Locate the cell with the specified text and output its (X, Y) center coordinate. 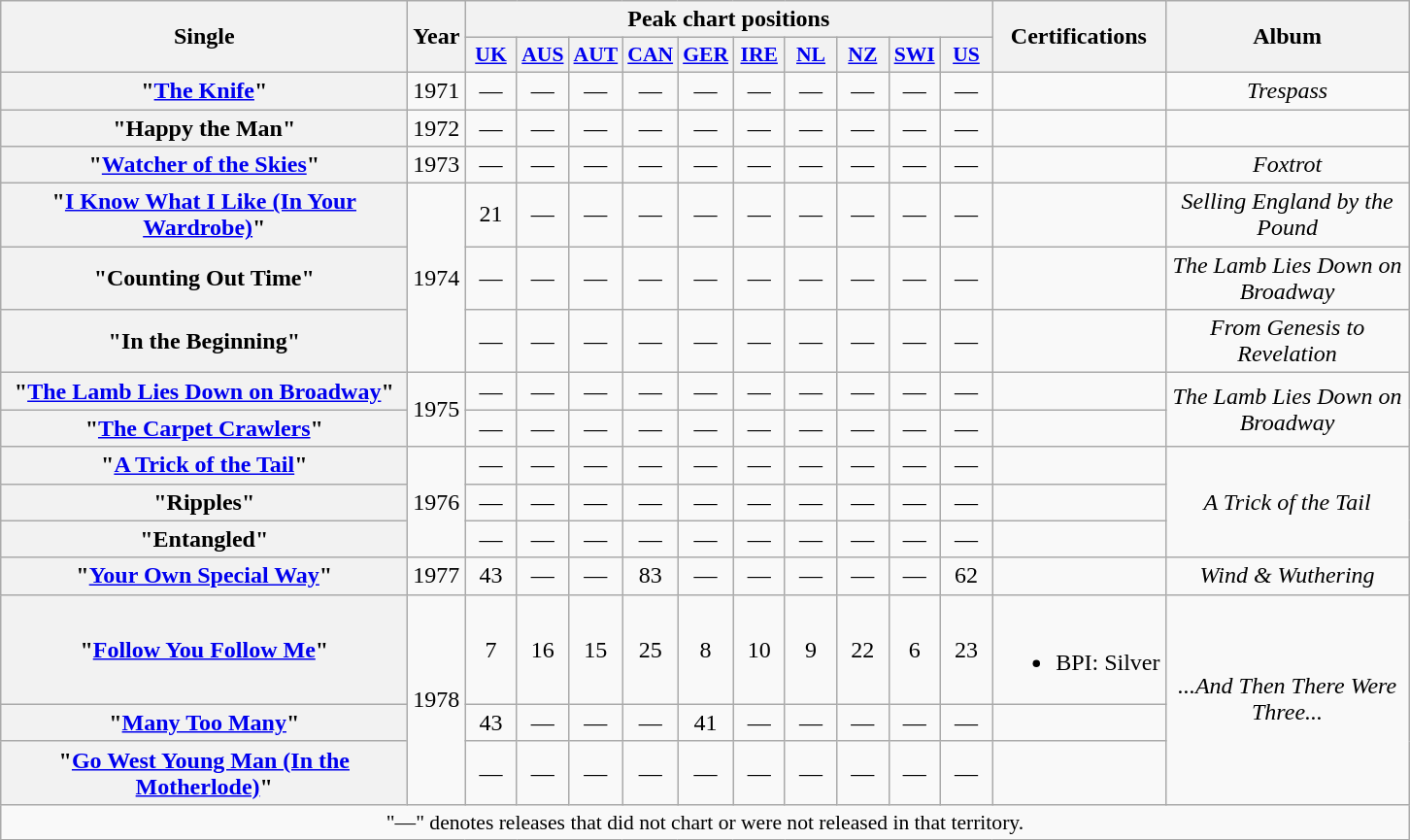
From Genesis to Revelation (1288, 342)
Peak chart positions (728, 19)
41 (705, 722)
6 (915, 649)
AUT (596, 55)
"A Trick of the Tail" (204, 465)
22 (862, 649)
"—" denotes releases that did not chart or were not released in that territory. (705, 822)
NZ (862, 55)
NL (810, 55)
...And Then There Were Three... (1288, 699)
9 (810, 649)
62 (965, 576)
"Watcher of the Skies" (204, 165)
"In the Beginning" (204, 342)
"The Lamb Lies Down on Broadway" (204, 391)
"I Know What I Like (In Your Wardrobe)" (204, 216)
Foxtrot (1288, 165)
"Many Too Many" (204, 722)
1975 (437, 410)
16 (542, 649)
"Counting Out Time" (204, 278)
Wind & Wuthering (1288, 576)
1971 (437, 90)
Single (204, 37)
SWI (915, 55)
21 (491, 216)
Selling England by the Pound (1288, 216)
"Entangled" (204, 539)
Album (1288, 37)
Certifications (1079, 37)
CAN (651, 55)
"The Knife" (204, 90)
23 (965, 649)
"Your Own Special Way" (204, 576)
8 (705, 649)
IRE (759, 55)
"Happy the Man" (204, 127)
1977 (437, 576)
BPI: Silver (1079, 649)
UK (491, 55)
A Trick of the Tail (1288, 502)
"Ripples" (204, 502)
83 (651, 576)
"The Carpet Crawlers" (204, 428)
1972 (437, 127)
1978 (437, 699)
GER (705, 55)
1973 (437, 165)
1976 (437, 502)
"Go West Young Man (In the Motherlode)" (204, 773)
AUS (542, 55)
25 (651, 649)
10 (759, 649)
"Follow You Follow Me" (204, 649)
15 (596, 649)
Trespass (1288, 90)
Year (437, 37)
1974 (437, 278)
7 (491, 649)
US (965, 55)
